Find where the given text appears and provide that cell's center as [x, y] coordinate. 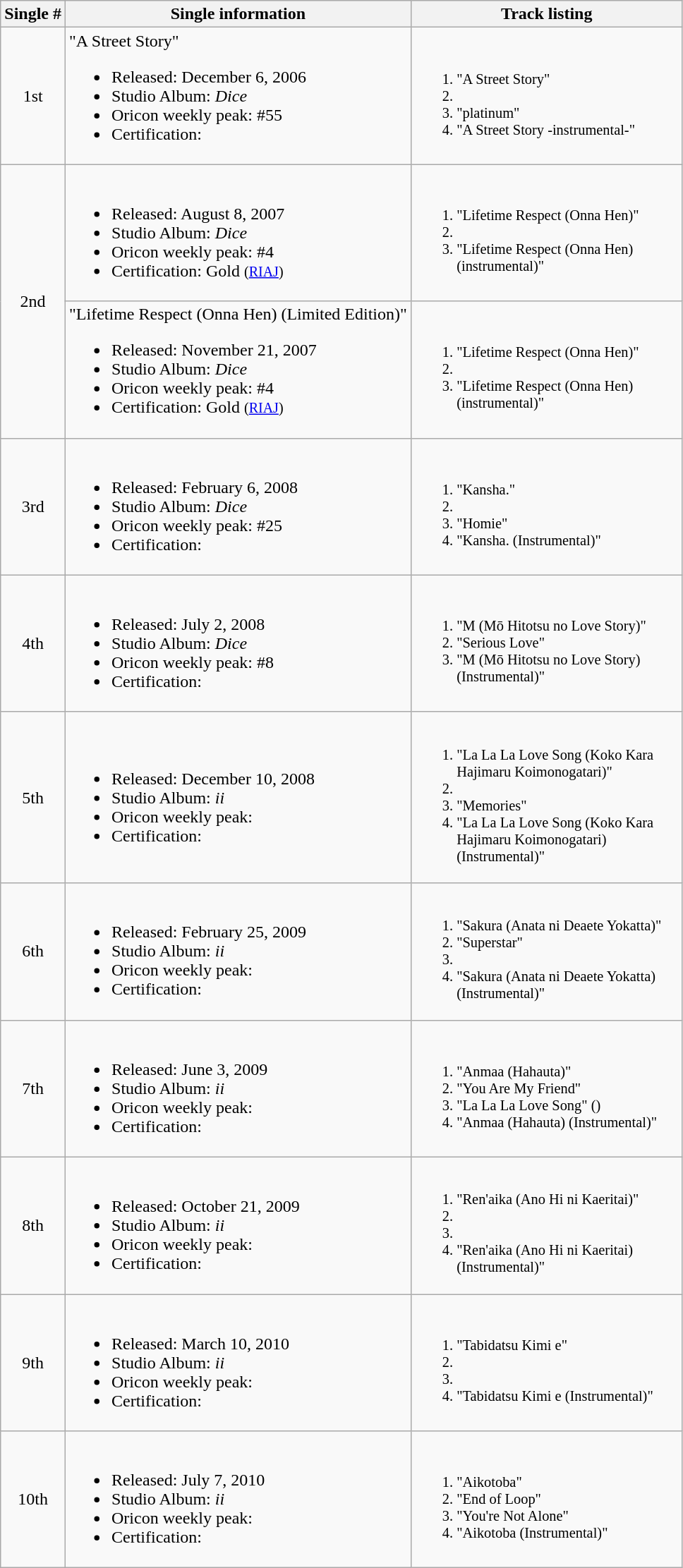
Track listing [546, 14]
3rd [33, 506]
"Kansha.""Homie""Kansha. (Instrumental)" [546, 506]
"Anmaa (Hahauta)""You Are My Friend""La La La Love Song" ()"Anmaa (Hahauta) (Instrumental)" [546, 1088]
Single # [33, 14]
"Aikotoba""End of Loop""You're Not Alone""Aikotoba (Instrumental)" [546, 1500]
"La La La Love Song (Koko Kara Hajimaru Koimonogatari)""Memories""La La La Love Song (Koko Kara Hajimaru Koimonogatari) (Instrumental)" [546, 797]
Released: June 3, 2009Studio Album: iiOricon weekly peak:Certification: [238, 1088]
"A Street Story"Released: December 6, 2006Studio Album: DiceOricon weekly peak: #55Certification: [238, 96]
10th [33, 1500]
6th [33, 952]
Released: March 10, 2010Studio Album: iiOricon weekly peak:Certification: [238, 1362]
Released: October 21, 2009Studio Album: iiOricon weekly peak:Certification: [238, 1225]
"Tabidatsu Kimi e""Tabidatsu Kimi e (Instrumental)" [546, 1362]
Single information [238, 14]
Released: August 8, 2007Studio Album: DiceOricon weekly peak: #4Certification: Gold (RIAJ) [238, 233]
5th [33, 797]
Released: February 25, 2009Studio Album: iiOricon weekly peak:Certification: [238, 952]
Released: December 10, 2008Studio Album: iiOricon weekly peak:Certification: [238, 797]
7th [33, 1088]
Released: July 7, 2010Studio Album: iiOricon weekly peak:Certification: [238, 1500]
9th [33, 1362]
"Sakura (Anata ni Deaete Yokatta)""Superstar""Sakura (Anata ni Deaete Yokatta) (Instrumental)" [546, 952]
"A Street Story""platinum""A Street Story -instrumental-" [546, 96]
8th [33, 1225]
"M (Mō Hitotsu no Love Story)""Serious Love""M (Mō Hitotsu no Love Story) (Instrumental)" [546, 643]
1st [33, 96]
Released: July 2, 2008Studio Album: DiceOricon weekly peak: #8Certification: [238, 643]
2nd [33, 301]
"Lifetime Respect (Onna Hen) (Limited Edition)"Released: November 21, 2007Studio Album: DiceOricon weekly peak: #4Certification: Gold (RIAJ) [238, 370]
Released: February 6, 2008Studio Album: DiceOricon weekly peak: #25Certification: [238, 506]
4th [33, 643]
"Ren'aika (Ano Hi ni Kaeritai)""Ren'aika (Ano Hi ni Kaeritai) (Instrumental)" [546, 1225]
